For the text-containing cell, return its midpoint in [X, Y] coordinate format. 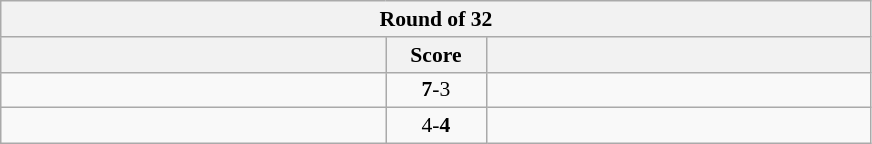
Round of 32 [436, 19]
Score [436, 55]
7-3 [436, 90]
4-4 [436, 126]
